Locate the cell with the specified text and output its [x, y] center coordinate. 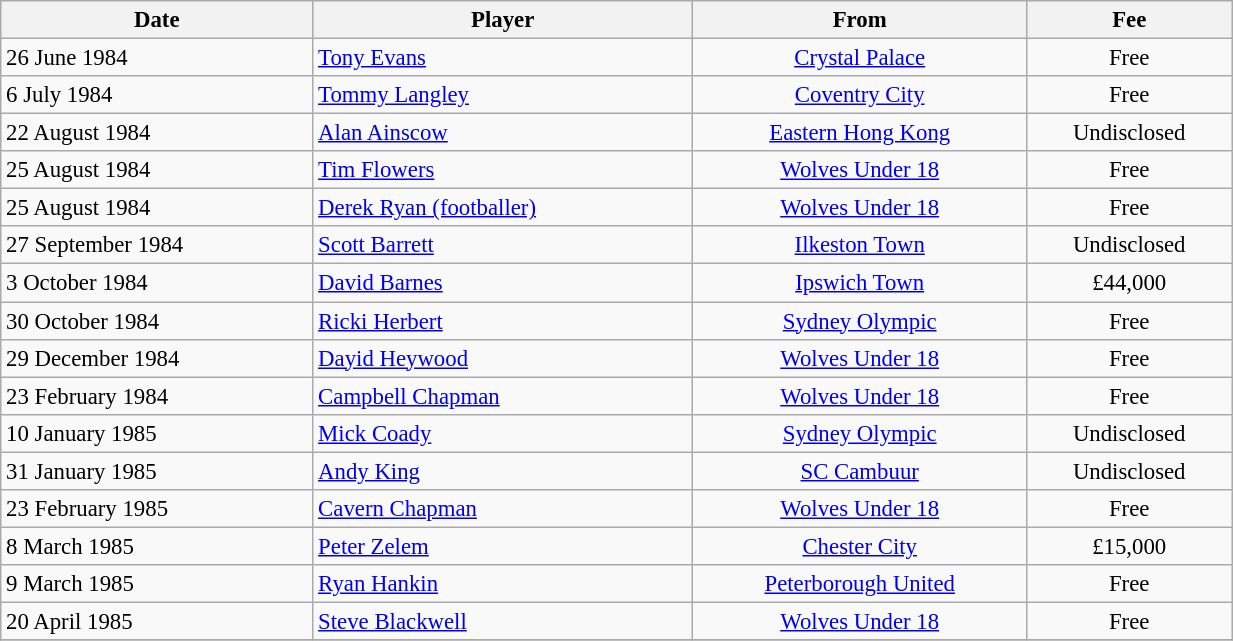
Cavern Chapman [503, 509]
Ryan Hankin [503, 584]
Scott Barrett [503, 245]
Dayid Heywood [503, 358]
6 July 1984 [157, 95]
Player [503, 20]
SC Cambuur [860, 471]
26 June 1984 [157, 58]
Crystal Palace [860, 58]
Peterborough United [860, 584]
Steve Blackwell [503, 621]
Date [157, 20]
Andy King [503, 471]
Ipswich Town [860, 283]
27 September 1984 [157, 245]
Eastern Hong Kong [860, 133]
Ilkeston Town [860, 245]
Tommy Langley [503, 95]
Tony Evans [503, 58]
Tim Flowers [503, 170]
29 December 1984 [157, 358]
Coventry City [860, 95]
3 October 1984 [157, 283]
Mick Coady [503, 433]
David Barnes [503, 283]
Derek Ryan (footballer) [503, 208]
30 October 1984 [157, 321]
10 January 1985 [157, 433]
Fee [1130, 20]
£15,000 [1130, 546]
Alan Ainscow [503, 133]
31 January 1985 [157, 471]
Campbell Chapman [503, 396]
23 February 1985 [157, 509]
8 March 1985 [157, 546]
Peter Zelem [503, 546]
20 April 1985 [157, 621]
£44,000 [1130, 283]
Ricki Herbert [503, 321]
Chester City [860, 546]
From [860, 20]
23 February 1984 [157, 396]
22 August 1984 [157, 133]
9 March 1985 [157, 584]
